Determine the [X, Y] coordinate at the center of the cell enclosing the given text.  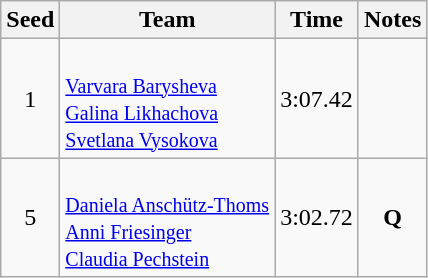
5 [30, 218]
Varvara BaryshevaGalina LikhachovaSvetlana Vysokova [168, 98]
Notes [392, 20]
Team [168, 20]
1 [30, 98]
3:02.72 [317, 218]
Q [392, 218]
3:07.42 [317, 98]
Seed [30, 20]
Daniela Anschütz-ThomsAnni FriesingerClaudia Pechstein [168, 218]
Time [317, 20]
